Find where the given text appears and provide that cell's center as [X, Y] coordinate. 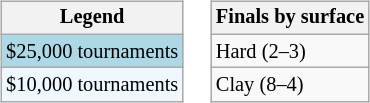
$10,000 tournaments [92, 85]
Hard (2–3) [290, 51]
Clay (8–4) [290, 85]
$25,000 tournaments [92, 51]
Legend [92, 18]
Finals by surface [290, 18]
